Scan for the cell matching the given text and deliver its (x, y) coordinate at center. 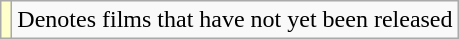
Denotes films that have not yet been released (235, 20)
